Extract the (X, Y) coordinate from the center of the cell holding the provided text.  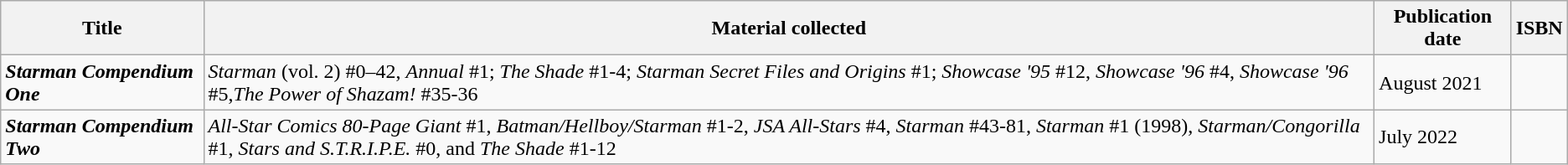
Publication date (1443, 28)
Starman Compendium Two (102, 137)
August 2021 (1443, 82)
Material collected (789, 28)
July 2022 (1443, 137)
ISBN (1540, 28)
Starman Compendium One (102, 82)
Title (102, 28)
